Capture the cell that displays the provided text and extract its [X, Y] central coordinate. 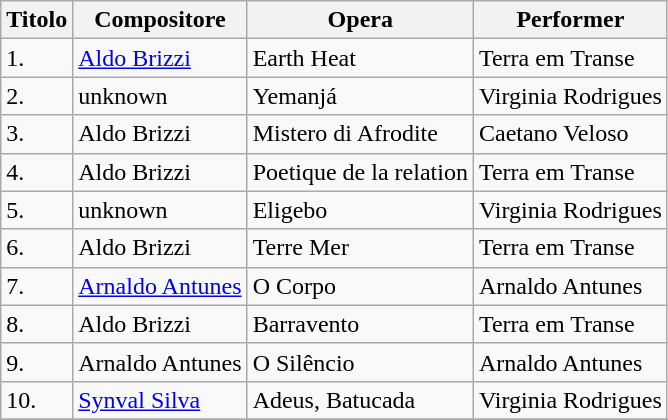
Opera [360, 20]
Titolo [37, 20]
Synval Silva [160, 400]
4. [37, 172]
5. [37, 210]
2. [37, 96]
Earth Heat [360, 58]
Poetique de la relation [360, 172]
7. [37, 286]
Barravento [360, 324]
Mistero di Afrodite [360, 134]
Compositore [160, 20]
Eligebo [360, 210]
1. [37, 58]
Caetano Veloso [570, 134]
Yemanjá [360, 96]
3. [37, 134]
8. [37, 324]
6. [37, 248]
O Silêncio [360, 362]
10. [37, 400]
Performer [570, 20]
Adeus, Batucada [360, 400]
9. [37, 362]
O Corpo [360, 286]
Terre Mer [360, 248]
